Find where the given text appears and provide that cell's center as (x, y) coordinate. 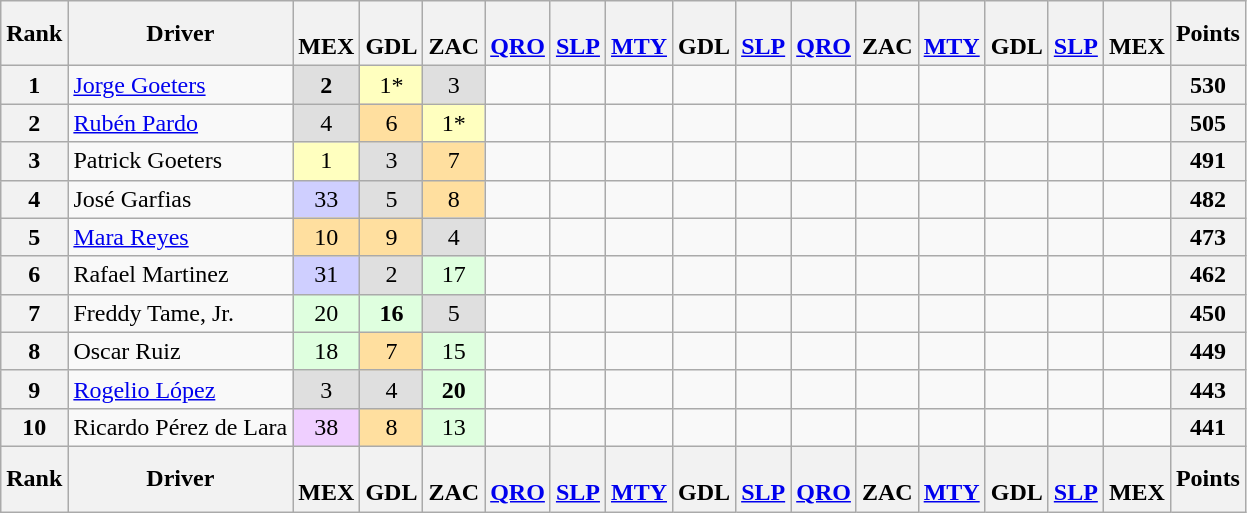
31 (326, 275)
Jorge Goeters (180, 85)
449 (1208, 351)
18 (326, 351)
Rafael Martinez (180, 275)
473 (1208, 237)
José Garfias (180, 199)
Oscar Ruiz (180, 351)
505 (1208, 123)
Freddy Tame, Jr. (180, 313)
15 (454, 351)
441 (1208, 427)
443 (1208, 389)
17 (454, 275)
450 (1208, 313)
13 (454, 427)
Rubén Pardo (180, 123)
462 (1208, 275)
Ricardo Pérez de Lara (180, 427)
Mara Reyes (180, 237)
16 (392, 313)
530 (1208, 85)
38 (326, 427)
33 (326, 199)
Patrick Goeters (180, 161)
482 (1208, 199)
Rogelio López (180, 389)
491 (1208, 161)
